Detect which cell encompasses the target text, then output its [X, Y] center coordinate. 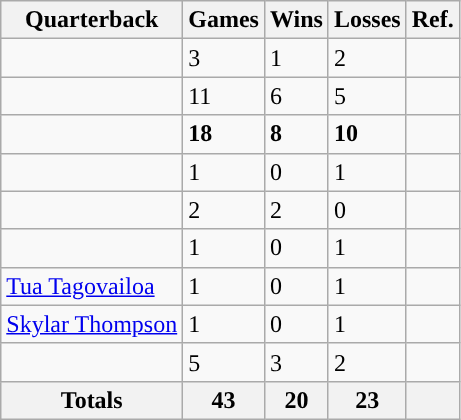
20 [296, 400]
10 [367, 134]
Wins [296, 20]
Totals [92, 400]
8 [296, 134]
Tua Tagovailoa [92, 286]
Losses [367, 20]
Games [224, 20]
18 [224, 134]
6 [296, 96]
11 [224, 96]
Skylar Thompson [92, 324]
43 [224, 400]
23 [367, 400]
Ref. [432, 20]
Quarterback [92, 20]
